Detect which cell encompasses the target text, then output its (X, Y) center coordinate. 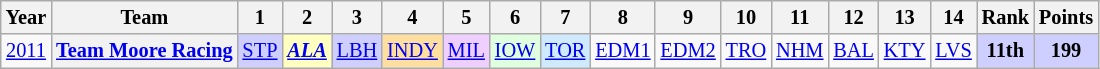
7 (565, 17)
11 (800, 17)
4 (412, 17)
13 (905, 17)
10 (746, 17)
5 (466, 17)
12 (853, 17)
INDY (412, 51)
TRO (746, 51)
IOW (515, 51)
9 (688, 17)
EDM1 (622, 51)
NHM (800, 51)
199 (1066, 51)
8 (622, 17)
Team (144, 17)
14 (953, 17)
ALA (306, 51)
STP (260, 51)
2011 (26, 51)
3 (357, 17)
EDM2 (688, 51)
2 (306, 17)
BAL (853, 51)
LVS (953, 51)
1 (260, 17)
Year (26, 17)
KTY (905, 51)
Rank (1006, 17)
TOR (565, 51)
11th (1006, 51)
MIL (466, 51)
LBH (357, 51)
Team Moore Racing (144, 51)
6 (515, 17)
Points (1066, 17)
